Identify which cell holds the provided text, then report its [x, y] central coordinate. 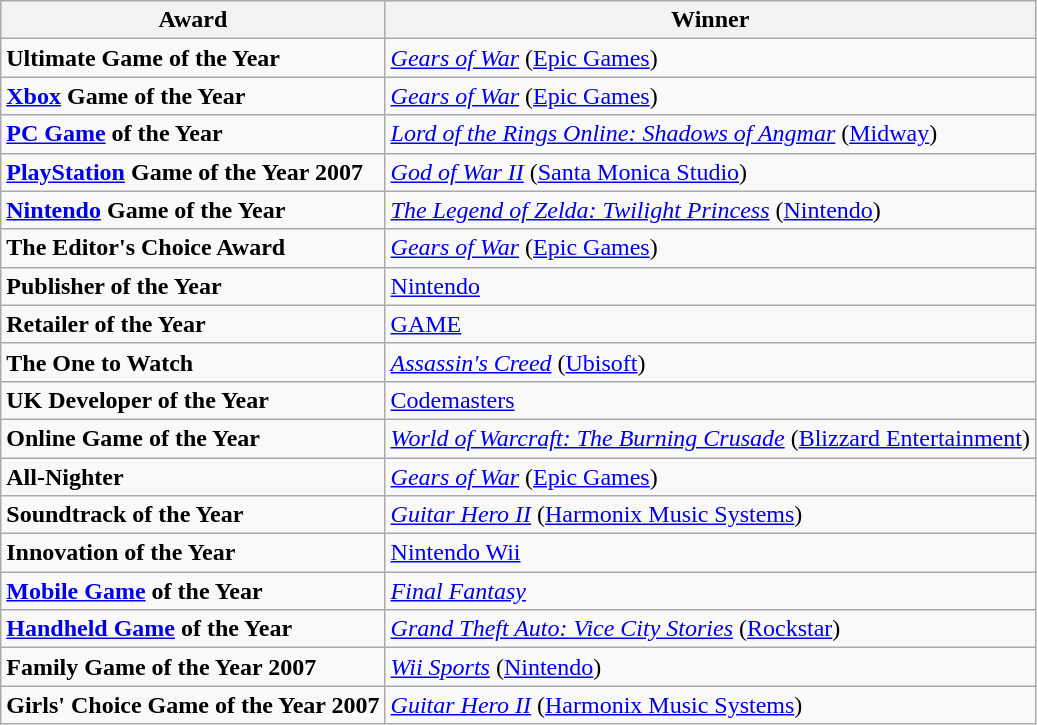
World of Warcraft: The Burning Crusade (Blizzard Entertainment) [710, 438]
The Editor's Choice Award [193, 248]
Grand Theft Auto: Vice City Stories (Rockstar) [710, 629]
Publisher of the Year [193, 286]
Innovation of the Year [193, 553]
Wii Sports (Nintendo) [710, 667]
All-Nighter [193, 477]
UK Developer of the Year [193, 400]
PlayStation Game of the Year 2007 [193, 172]
PC Game of the Year [193, 134]
The One to Watch [193, 362]
Girls' Choice Game of the Year 2007 [193, 705]
Online Game of the Year [193, 438]
Family Game of the Year 2007 [193, 667]
The Legend of Zelda: Twilight Princess (Nintendo) [710, 210]
Final Fantasy [710, 591]
Nintendo Wii [710, 553]
Mobile Game of the Year [193, 591]
Codemasters [710, 400]
Nintendo [710, 286]
God of War II (Santa Monica Studio) [710, 172]
Winner [710, 20]
Handheld Game of the Year [193, 629]
Ultimate Game of the Year [193, 58]
Nintendo Game of the Year [193, 210]
Xbox Game of the Year [193, 96]
Lord of the Rings Online: Shadows of Angmar (Midway) [710, 134]
Soundtrack of the Year [193, 515]
Assassin's Creed (Ubisoft) [710, 362]
Award [193, 20]
GAME [710, 324]
Retailer of the Year [193, 324]
